Output the (x, y) coordinate of the center of the cell containing the given text.  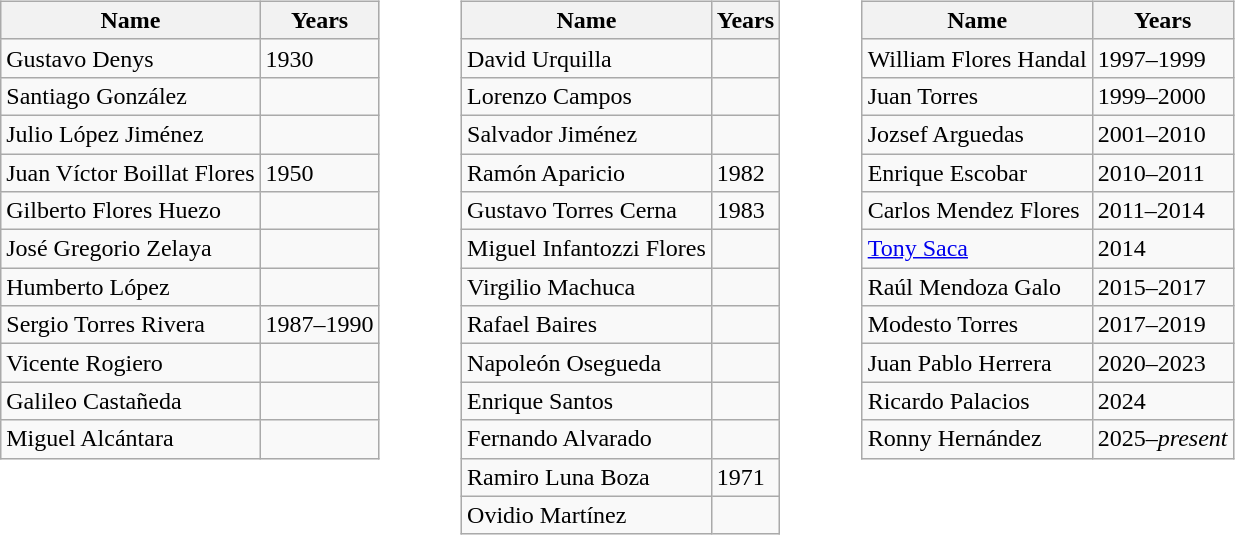
2015–2017 (1162, 287)
2017–2019 (1162, 325)
Carlos Mendez Flores (977, 211)
1971 (745, 477)
Galileo Castañeda (130, 401)
Gustavo Torres Cerna (587, 211)
Julio López Jiménez (130, 134)
1982 (745, 173)
Ovidio Martínez (587, 515)
2014 (1162, 249)
Humberto López (130, 287)
José Gregorio Zelaya (130, 249)
Santiago González (130, 96)
Tony Saca (977, 249)
2010–2011 (1162, 173)
Sergio Torres Rivera (130, 325)
Rafael Baires (587, 325)
1987–1990 (320, 325)
William Flores Handal (977, 58)
Napoleón Osegueda (587, 363)
Ronny Hernández (977, 439)
2024 (1162, 401)
Jozsef Arguedas (977, 134)
Enrique Escobar (977, 173)
Modesto Torres (977, 325)
Miguel Alcántara (130, 439)
Fernando Alvarado (587, 439)
Raúl Mendoza Galo (977, 287)
Gilberto Flores Huezo (130, 211)
David Urquilla (587, 58)
2025–present (1162, 439)
Juan Pablo Herrera (977, 363)
2020–2023 (1162, 363)
1999–2000 (1162, 96)
1950 (320, 173)
Lorenzo Campos (587, 96)
Enrique Santos (587, 401)
Ramón Aparicio (587, 173)
Salvador Jiménez (587, 134)
Virgilio Machuca (587, 287)
Juan Víctor Boillat Flores (130, 173)
Miguel Infantozzi Flores (587, 249)
2001–2010 (1162, 134)
Ricardo Palacios (977, 401)
Gustavo Denys (130, 58)
1930 (320, 58)
1983 (745, 211)
1997–1999 (1162, 58)
2011–2014 (1162, 211)
Juan Torres (977, 96)
Vicente Rogiero (130, 363)
Ramiro Luna Boza (587, 477)
